Extract the [X, Y] coordinate from the center of the cell holding the provided text.  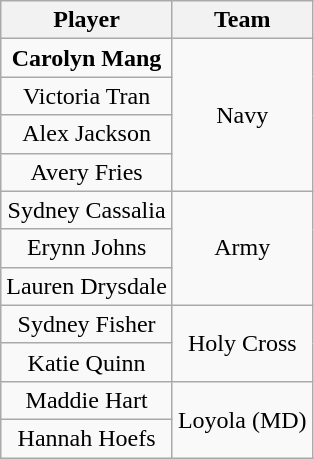
Lauren Drysdale [87, 286]
Erynn Johns [87, 248]
Victoria Tran [87, 96]
Navy [242, 115]
Player [87, 20]
Maddie Hart [87, 400]
Holy Cross [242, 343]
Sydney Fisher [87, 324]
Carolyn Mang [87, 58]
Hannah Hoefs [87, 438]
Sydney Cassalia [87, 210]
Avery Fries [87, 172]
Team [242, 20]
Katie Quinn [87, 362]
Loyola (MD) [242, 419]
Alex Jackson [87, 134]
Army [242, 248]
